Output the [X, Y] coordinate of the center of the cell containing the given text.  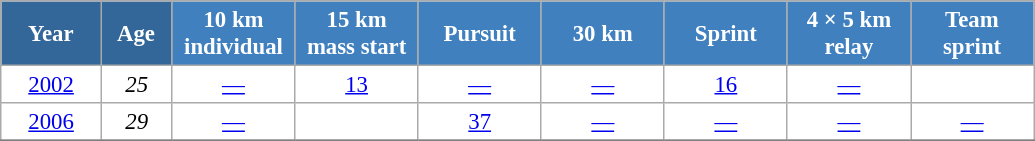
29 [136, 122]
2002 [52, 85]
Age [136, 34]
Team sprint [972, 34]
Sprint [726, 34]
Year [52, 34]
13 [356, 85]
30 km [602, 34]
15 km mass start [356, 34]
16 [726, 85]
Pursuit [480, 34]
25 [136, 85]
4 × 5 km relay [848, 34]
10 km individual [234, 34]
2006 [52, 122]
37 [480, 122]
